Return the (X, Y) coordinate for the center point of the cell that contains the specified text.  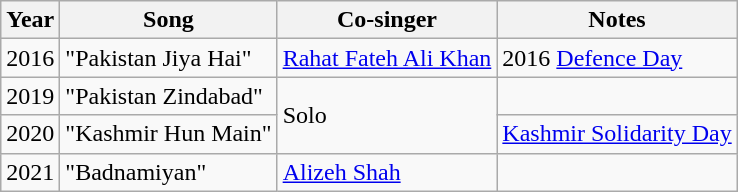
"Pakistan Jiya Hai" (168, 58)
2020 (30, 134)
Notes (617, 20)
Year (30, 20)
Song (168, 20)
"Badnamiyan" (168, 172)
"Pakistan Zindabad" (168, 96)
Solo (387, 115)
Rahat Fateh Ali Khan (387, 58)
Alizeh Shah (387, 172)
2021 (30, 172)
2016 (30, 58)
Co-singer (387, 20)
"Kashmir Hun Main" (168, 134)
2016 Defence Day (617, 58)
2019 (30, 96)
Kashmir Solidarity Day (617, 134)
